Detect which cell encompasses the target text, then output its [X, Y] center coordinate. 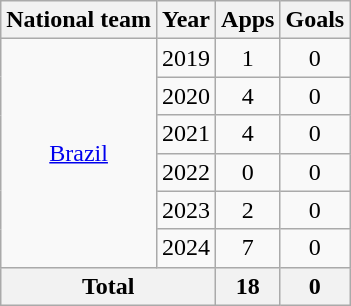
7 [248, 248]
Goals [315, 20]
2022 [186, 172]
18 [248, 286]
National team [79, 20]
Year [186, 20]
Total [108, 286]
1 [248, 58]
2019 [186, 58]
2024 [186, 248]
2021 [186, 134]
Brazil [79, 153]
Apps [248, 20]
2 [248, 210]
2023 [186, 210]
2020 [186, 96]
